Search for the cell housing the specified text and yield its (x, y) center coordinate. 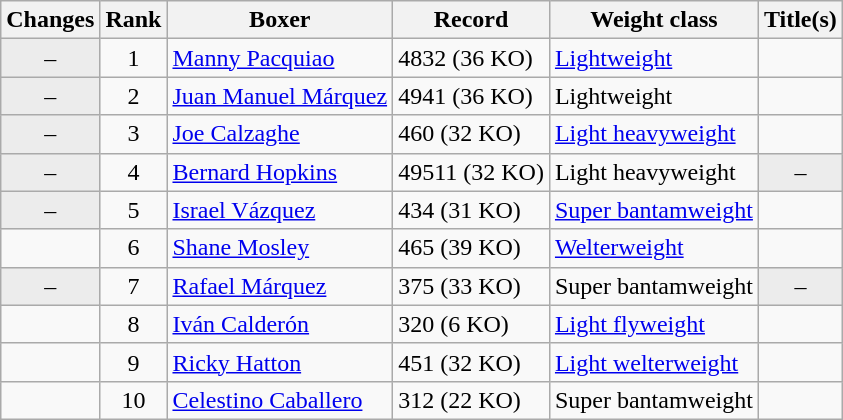
7 (134, 286)
Boxer (280, 20)
2 (134, 96)
460 (32 KO) (472, 134)
375 (33 KO) (472, 286)
Bernard Hopkins (280, 172)
Israel Vázquez (280, 210)
Manny Pacquiao (280, 58)
Celestino Caballero (280, 400)
Joe Calzaghe (280, 134)
312 (22 KO) (472, 400)
Iván Calderón (280, 324)
4832 (36 KO) (472, 58)
Record (472, 20)
Rank (134, 20)
Ricky Hatton (280, 362)
Shane Mosley (280, 248)
Weight class (654, 20)
465 (39 KO) (472, 248)
9 (134, 362)
1 (134, 58)
4941 (36 KO) (472, 96)
Juan Manuel Márquez (280, 96)
Rafael Márquez (280, 286)
Title(s) (800, 20)
4 (134, 172)
434 (31 KO) (472, 210)
6 (134, 248)
320 (6 KO) (472, 324)
Light welterweight (654, 362)
451 (32 KO) (472, 362)
Changes (50, 20)
Light flyweight (654, 324)
8 (134, 324)
49511 (32 KO) (472, 172)
Welterweight (654, 248)
3 (134, 134)
10 (134, 400)
5 (134, 210)
